Return (X, Y) of the center of cell containing provided text 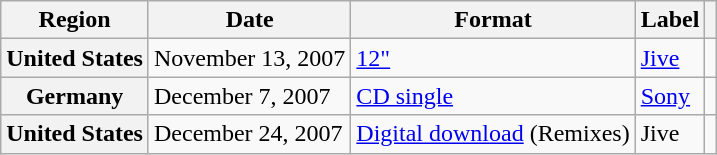
December 7, 2007 (249, 96)
12" (493, 58)
Date (249, 20)
Region (75, 20)
November 13, 2007 (249, 58)
Germany (75, 96)
Format (493, 20)
Digital download (Remixes) (493, 134)
Label (670, 20)
CD single (493, 96)
Sony (670, 96)
December 24, 2007 (249, 134)
